Provide the [X, Y] coordinate of the cell's center where the given text is located.  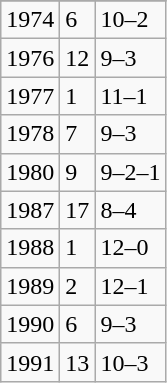
13 [78, 362]
17 [78, 210]
9 [78, 172]
1974 [30, 20]
9–2–1 [130, 172]
11–1 [130, 96]
10–2 [130, 20]
1988 [30, 248]
1990 [30, 324]
10–3 [130, 362]
12–0 [130, 248]
1976 [30, 58]
1989 [30, 286]
1991 [30, 362]
1978 [30, 134]
1980 [30, 172]
1977 [30, 96]
2 [78, 286]
12 [78, 58]
12–1 [130, 286]
7 [78, 134]
1987 [30, 210]
8–4 [130, 210]
